Return the (x, y) coordinate for the center point of the cell that contains the specified text.  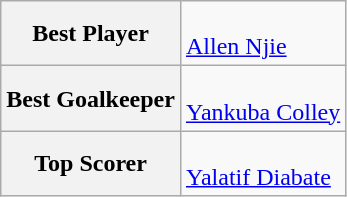
Best Goalkeeper (91, 98)
Top Scorer (91, 164)
Yalatif Diabate (262, 164)
Allen Njie (262, 34)
Best Player (91, 34)
Yankuba Colley (262, 98)
